Identify which cell holds the provided text, then report its [x, y] central coordinate. 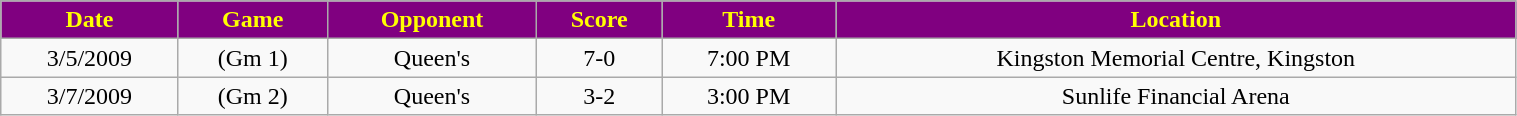
7:00 PM [749, 58]
Game [252, 20]
Date [90, 20]
7-0 [600, 58]
3-2 [600, 96]
Time [749, 20]
Opponent [432, 20]
Location [1176, 20]
Sunlife Financial Arena [1176, 96]
3/5/2009 [90, 58]
Kingston Memorial Centre, Kingston [1176, 58]
(Gm 1) [252, 58]
(Gm 2) [252, 96]
3:00 PM [749, 96]
Score [600, 20]
3/7/2009 [90, 96]
